Scan for the cell matching the given text and deliver its [X, Y] coordinate at center. 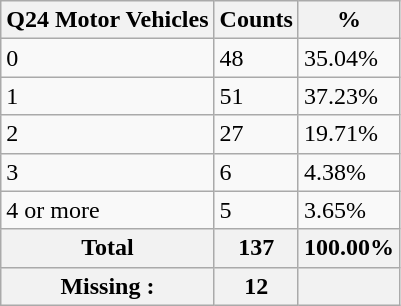
137 [256, 248]
0 [108, 58]
4 or more [108, 210]
37.23% [348, 96]
48 [256, 58]
3.65% [348, 210]
35.04% [348, 58]
12 [256, 286]
27 [256, 134]
6 [256, 172]
2 [108, 134]
Q24 Motor Vehicles [108, 20]
100.00% [348, 248]
Total [108, 248]
Missing : [108, 286]
Counts [256, 20]
19.71% [348, 134]
3 [108, 172]
4.38% [348, 172]
5 [256, 210]
1 [108, 96]
% [348, 20]
51 [256, 96]
